Return [x, y] of the center of cell containing provided text 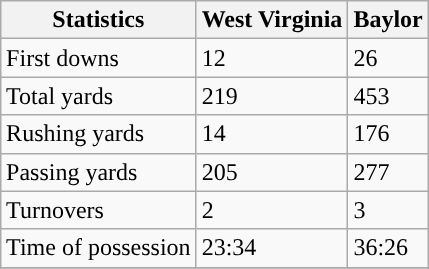
West Virginia [272, 20]
Passing yards [99, 172]
3 [388, 210]
Total yards [99, 96]
36:26 [388, 248]
Turnovers [99, 210]
Rushing yards [99, 134]
2 [272, 210]
14 [272, 134]
First downs [99, 58]
26 [388, 58]
Time of possession [99, 248]
277 [388, 172]
12 [272, 58]
Baylor [388, 20]
219 [272, 96]
205 [272, 172]
176 [388, 134]
453 [388, 96]
Statistics [99, 20]
23:34 [272, 248]
